Return the [X, Y] coordinate for the center point of the cell that contains the specified text.  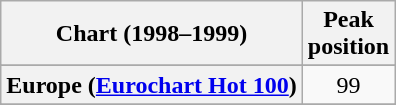
Europe (Eurochart Hot 100) [152, 85]
Chart (1998–1999) [152, 34]
Peakposition [348, 34]
99 [348, 85]
